Detect which cell encompasses the target text, then output its [x, y] center coordinate. 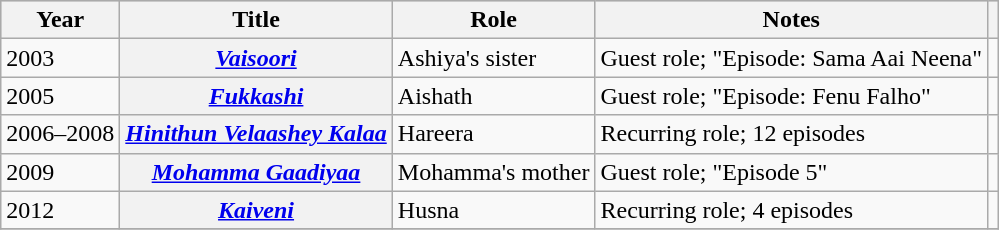
Hinithun Velaashey Kalaa [256, 134]
Guest role; "Episode 5" [792, 172]
Title [256, 20]
2009 [60, 172]
Kaiveni [256, 210]
Notes [792, 20]
Guest role; "Episode: Sama Aai Neena" [792, 58]
Role [494, 20]
Recurring role; 4 episodes [792, 210]
2003 [60, 58]
Hareera [494, 134]
Mohamma Gaadiyaa [256, 172]
Fukkashi [256, 96]
Mohamma's mother [494, 172]
2012 [60, 210]
2006–2008 [60, 134]
Vaisoori [256, 58]
2005 [60, 96]
Husna [494, 210]
Year [60, 20]
Recurring role; 12 episodes [792, 134]
Guest role; "Episode: Fenu Falho" [792, 96]
Ashiya's sister [494, 58]
Aishath [494, 96]
